Extract the (x, y) coordinate from the center of the cell holding the provided text.  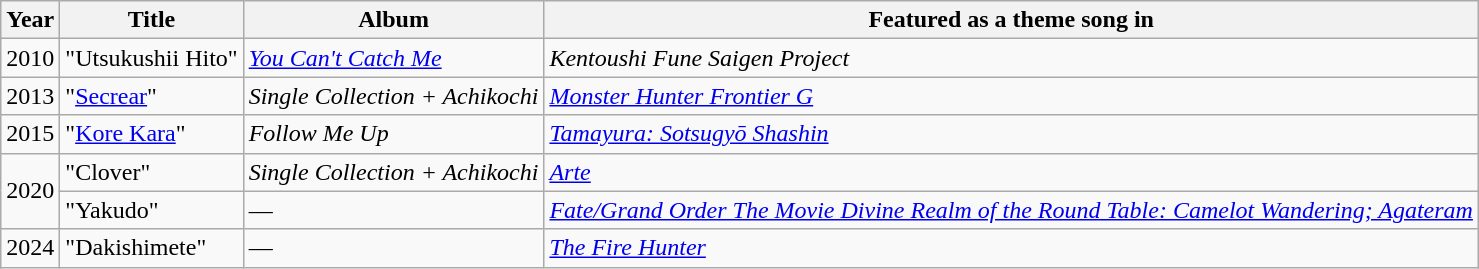
2015 (30, 134)
"Utsukushii Hito" (152, 58)
The Fire Hunter (1011, 248)
"Kore Kara" (152, 134)
2024 (30, 248)
2013 (30, 96)
Kentoushi Fune Saigen Project (1011, 58)
Album (394, 20)
Year (30, 20)
2020 (30, 191)
Monster Hunter Frontier G (1011, 96)
"Secrear" (152, 96)
Title (152, 20)
Featured as a theme song in (1011, 20)
"Dakishimete" (152, 248)
Arte (1011, 172)
2010 (30, 58)
"Yakudo" (152, 210)
You Can't Catch Me (394, 58)
"Clover" (152, 172)
Tamayura: Sotsugyō Shashin (1011, 134)
Follow Me Up (394, 134)
Fate/Grand Order The Movie Divine Realm of the Round Table: Camelot Wandering; Agateram (1011, 210)
